From the cell containing the given text, extract its center point as (X, Y) coordinate. 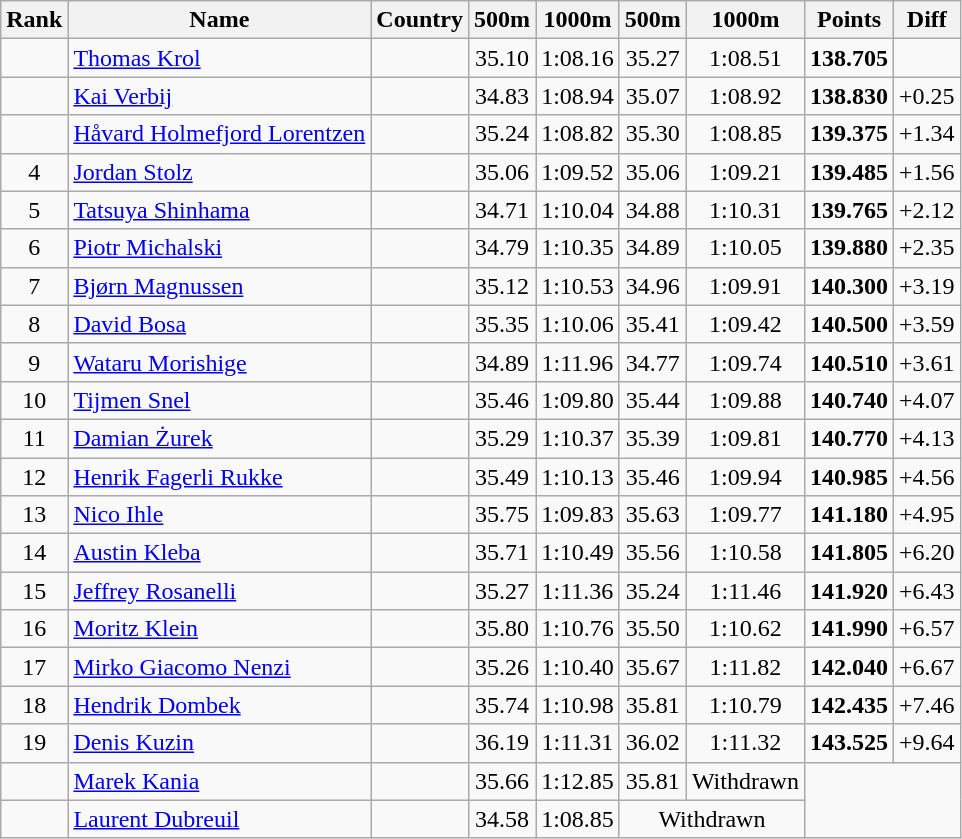
13 (34, 515)
19 (34, 743)
1:11.46 (745, 591)
10 (34, 400)
1:10.04 (578, 210)
141.920 (848, 591)
1:08.92 (745, 96)
Piotr Michalski (220, 248)
Denis Kuzin (220, 743)
143.525 (848, 743)
139.765 (848, 210)
Håvard Holmefjord Lorentzen (220, 134)
35.63 (652, 515)
1:09.94 (745, 477)
1:09.21 (745, 172)
Mirko Giacomo Nenzi (220, 667)
1:10.06 (578, 324)
36.19 (502, 743)
+6.20 (928, 553)
35.44 (652, 400)
35.12 (502, 286)
139.375 (848, 134)
35.10 (502, 58)
Points (848, 20)
1:09.42 (745, 324)
35.26 (502, 667)
139.485 (848, 172)
1:10.13 (578, 477)
17 (34, 667)
David Bosa (220, 324)
1:10.49 (578, 553)
+9.64 (928, 743)
141.180 (848, 515)
+0.25 (928, 96)
35.35 (502, 324)
+7.46 (928, 705)
139.880 (848, 248)
1:09.74 (745, 362)
+3.59 (928, 324)
+4.95 (928, 515)
Kai Verbij (220, 96)
7 (34, 286)
1:09.88 (745, 400)
+6.57 (928, 629)
+6.43 (928, 591)
+1.34 (928, 134)
142.040 (848, 667)
140.740 (848, 400)
1:09.83 (578, 515)
4 (34, 172)
1:10.40 (578, 667)
1:09.77 (745, 515)
1:10.53 (578, 286)
1:08.51 (745, 58)
35.56 (652, 553)
1:11.31 (578, 743)
5 (34, 210)
+4.56 (928, 477)
35.39 (652, 438)
14 (34, 553)
34.79 (502, 248)
1:08.16 (578, 58)
142.435 (848, 705)
35.41 (652, 324)
+1.56 (928, 172)
35.74 (502, 705)
Marek Kania (220, 781)
+2.35 (928, 248)
Nico Ihle (220, 515)
Henrik Fagerli Rukke (220, 477)
1:10.79 (745, 705)
Hendrik Dombek (220, 705)
1:09.52 (578, 172)
1:08.82 (578, 134)
Moritz Klein (220, 629)
140.770 (848, 438)
1:11.96 (578, 362)
1:09.80 (578, 400)
16 (34, 629)
Damian Żurek (220, 438)
9 (34, 362)
35.75 (502, 515)
+2.12 (928, 210)
Jeffrey Rosanelli (220, 591)
34.58 (502, 819)
1:10.62 (745, 629)
Bjørn Magnussen (220, 286)
140.500 (848, 324)
35.66 (502, 781)
1:11.36 (578, 591)
35.29 (502, 438)
1:09.81 (745, 438)
1:10.31 (745, 210)
Laurent Dubreuil (220, 819)
+3.19 (928, 286)
34.77 (652, 362)
34.96 (652, 286)
Tatsuya Shinhama (220, 210)
141.990 (848, 629)
1:10.05 (745, 248)
+3.61 (928, 362)
1:09.91 (745, 286)
Jordan Stolz (220, 172)
138.830 (848, 96)
+6.67 (928, 667)
1:12.85 (578, 781)
1:11.32 (745, 743)
36.02 (652, 743)
1:10.58 (745, 553)
35.50 (652, 629)
18 (34, 705)
+4.13 (928, 438)
12 (34, 477)
Name (220, 20)
141.805 (848, 553)
Austin Kleba (220, 553)
Thomas Krol (220, 58)
34.88 (652, 210)
15 (34, 591)
140.985 (848, 477)
Wataru Morishige (220, 362)
1:10.76 (578, 629)
1:08.94 (578, 96)
140.510 (848, 362)
1:10.35 (578, 248)
35.30 (652, 134)
6 (34, 248)
35.07 (652, 96)
11 (34, 438)
8 (34, 324)
34.71 (502, 210)
Tijmen Snel (220, 400)
138.705 (848, 58)
Diff (928, 20)
35.80 (502, 629)
1:11.82 (745, 667)
35.49 (502, 477)
35.67 (652, 667)
Country (420, 20)
140.300 (848, 286)
1:10.37 (578, 438)
35.71 (502, 553)
+4.07 (928, 400)
1:10.98 (578, 705)
Rank (34, 20)
34.83 (502, 96)
